For the text-containing cell, return its midpoint in [X, Y] coordinate format. 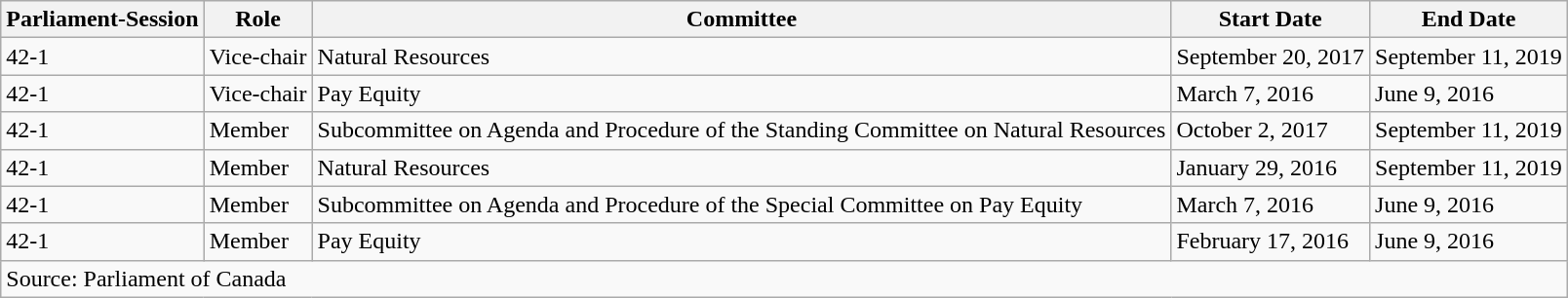
Start Date [1271, 19]
Subcommittee on Agenda and Procedure of the Special Committee on Pay Equity [741, 205]
Role [257, 19]
Committee [741, 19]
Parliament-Session [102, 19]
End Date [1469, 19]
September 20, 2017 [1271, 56]
Source: Parliament of Canada [784, 279]
October 2, 2017 [1271, 130]
Subcommittee on Agenda and Procedure of the Standing Committee on Natural Resources [741, 130]
February 17, 2016 [1271, 242]
January 29, 2016 [1271, 168]
